Determine the (X, Y) coordinate at the center of the cell enclosing the given text.  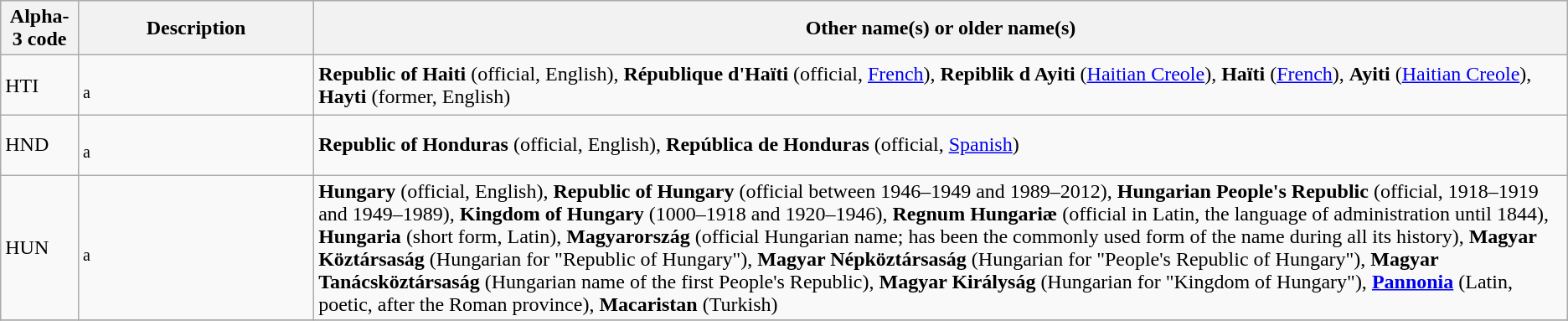
Description (196, 28)
HTI (40, 85)
HUN (40, 248)
Alpha-3 code (40, 28)
Republic of Honduras (official, English), República de Honduras (official, Spanish) (941, 145)
Other name(s) or older name(s) (941, 28)
HND (40, 145)
